Output the [X, Y] coordinate of the center of the cell containing the given text.  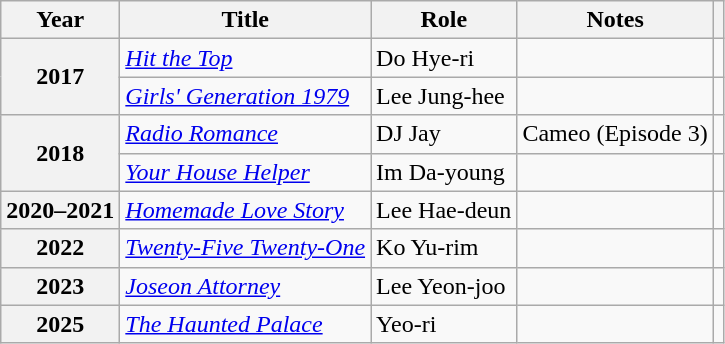
2018 [60, 153]
Cameo (Episode 3) [615, 134]
Homemade Love Story [246, 210]
Your House Helper [246, 172]
Title [246, 20]
Twenty-Five Twenty-One [246, 248]
Do Hye-ri [444, 58]
The Haunted Palace [246, 324]
2023 [60, 286]
Lee Jung-hee [444, 96]
Joseon Attorney [246, 286]
Girls' Generation 1979 [246, 96]
2020–2021 [60, 210]
Hit the Top [246, 58]
Ko Yu-rim [444, 248]
Im Da-young [444, 172]
2017 [60, 77]
Lee Hae-deun [444, 210]
Yeo-ri [444, 324]
DJ Jay [444, 134]
Notes [615, 20]
2022 [60, 248]
Radio Romance [246, 134]
Lee Yeon-joo [444, 286]
2025 [60, 324]
Role [444, 20]
Year [60, 20]
